Return (X, Y) of the center of cell containing provided text 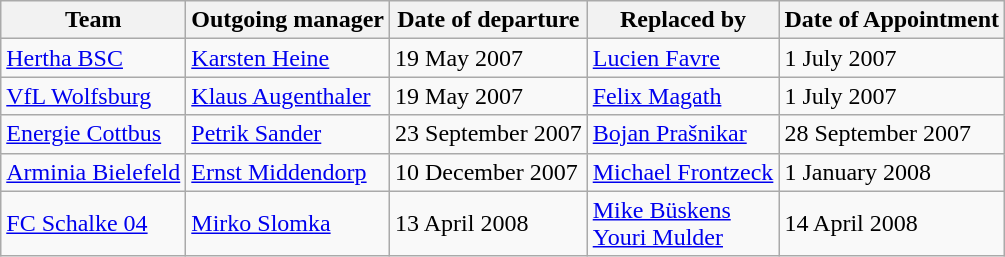
10 December 2007 (489, 172)
Energie Cottbus (94, 134)
Michael Frontzeck (683, 172)
Mirko Slomka (288, 224)
Date of Appointment (892, 20)
Petrik Sander (288, 134)
14 April 2008 (892, 224)
28 September 2007 (892, 134)
23 September 2007 (489, 134)
Klaus Augenthaler (288, 96)
Karsten Heine (288, 58)
Outgoing manager (288, 20)
Hertha BSC (94, 58)
Team (94, 20)
1 January 2008 (892, 172)
Date of departure (489, 20)
Lucien Favre (683, 58)
Bojan Prašnikar (683, 134)
FC Schalke 04 (94, 224)
13 April 2008 (489, 224)
Felix Magath (683, 96)
Arminia Bielefeld (94, 172)
Mike Büskens Youri Mulder (683, 224)
VfL Wolfsburg (94, 96)
Replaced by (683, 20)
Ernst Middendorp (288, 172)
